Identify which cell holds the provided text, then report its (x, y) central coordinate. 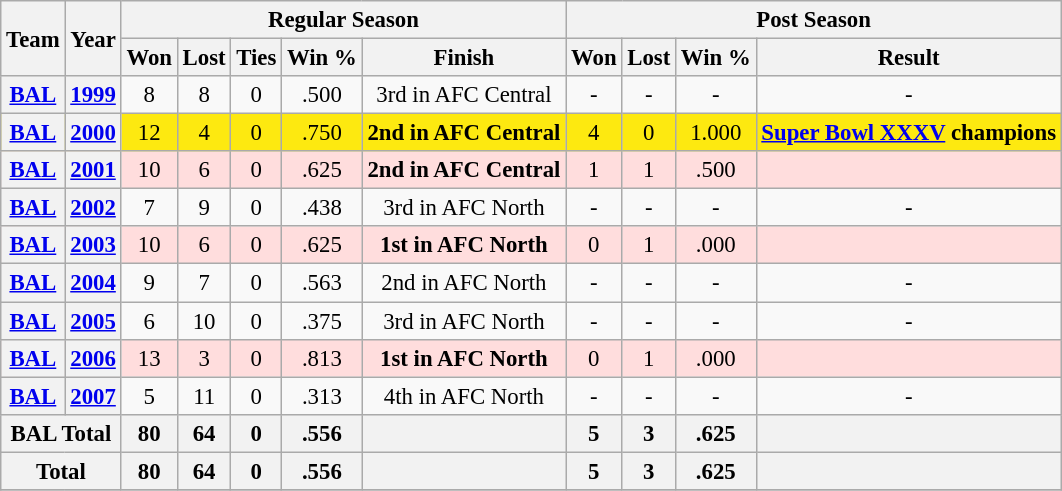
2007 (93, 396)
Finish (464, 58)
12 (149, 133)
2000 (93, 133)
3rd in AFC Central (464, 95)
.313 (322, 396)
1999 (93, 95)
Result (908, 58)
Post Season (814, 20)
Super Bowl XXXV champions (908, 133)
11 (204, 396)
1.000 (716, 133)
.563 (322, 283)
2006 (93, 358)
2002 (93, 208)
Total (61, 471)
2004 (93, 283)
2001 (93, 170)
4th in AFC North (464, 396)
.750 (322, 133)
Ties (256, 58)
Year (93, 38)
2005 (93, 321)
.438 (322, 208)
2nd in AFC North (464, 283)
Regular Season (344, 20)
Team (33, 38)
.813 (322, 358)
BAL Total (61, 433)
.375 (322, 321)
13 (149, 358)
2003 (93, 245)
